Output the [x, y] coordinate of the center of the cell containing the given text.  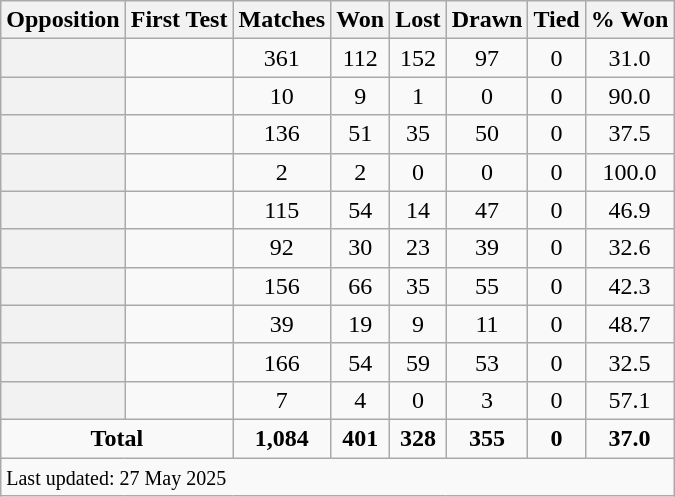
401 [360, 438]
1 [418, 96]
37.0 [630, 438]
Total [117, 438]
23 [418, 248]
57.1 [630, 400]
115 [282, 210]
66 [360, 286]
Won [360, 20]
42.3 [630, 286]
48.7 [630, 324]
46.9 [630, 210]
361 [282, 58]
Opposition [63, 20]
97 [487, 58]
355 [487, 438]
51 [360, 134]
328 [418, 438]
Lost [418, 20]
32.6 [630, 248]
152 [418, 58]
32.5 [630, 362]
Matches [282, 20]
14 [418, 210]
166 [282, 362]
156 [282, 286]
7 [282, 400]
11 [487, 324]
47 [487, 210]
31.0 [630, 58]
Tied [556, 20]
19 [360, 324]
100.0 [630, 172]
55 [487, 286]
50 [487, 134]
90.0 [630, 96]
First Test [179, 20]
3 [487, 400]
% Won [630, 20]
Last updated: 27 May 2025 [338, 477]
136 [282, 134]
10 [282, 96]
59 [418, 362]
4 [360, 400]
112 [360, 58]
1,084 [282, 438]
92 [282, 248]
53 [487, 362]
37.5 [630, 134]
30 [360, 248]
Drawn [487, 20]
